Pinpoint the cell where the given text exists, returning its (x, y) midpoint coordinate. 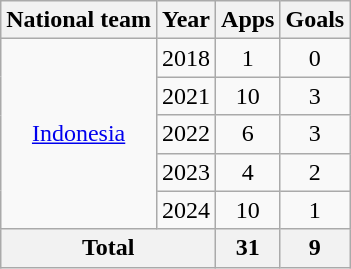
2023 (186, 172)
2022 (186, 134)
2021 (186, 96)
6 (248, 134)
2 (315, 172)
2018 (186, 58)
2024 (186, 210)
Goals (315, 20)
Year (186, 20)
Total (108, 248)
31 (248, 248)
4 (248, 172)
Apps (248, 20)
Indonesia (79, 134)
National team (79, 20)
0 (315, 58)
9 (315, 248)
